From the cell containing the given text, extract its center point as (X, Y) coordinate. 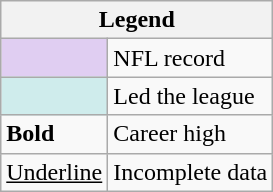
Underline (54, 172)
Legend (137, 20)
Led the league (190, 96)
Career high (190, 134)
Incomplete data (190, 172)
Bold (54, 134)
NFL record (190, 58)
